Determine the (X, Y) coordinate at the center of the cell enclosing the given text.  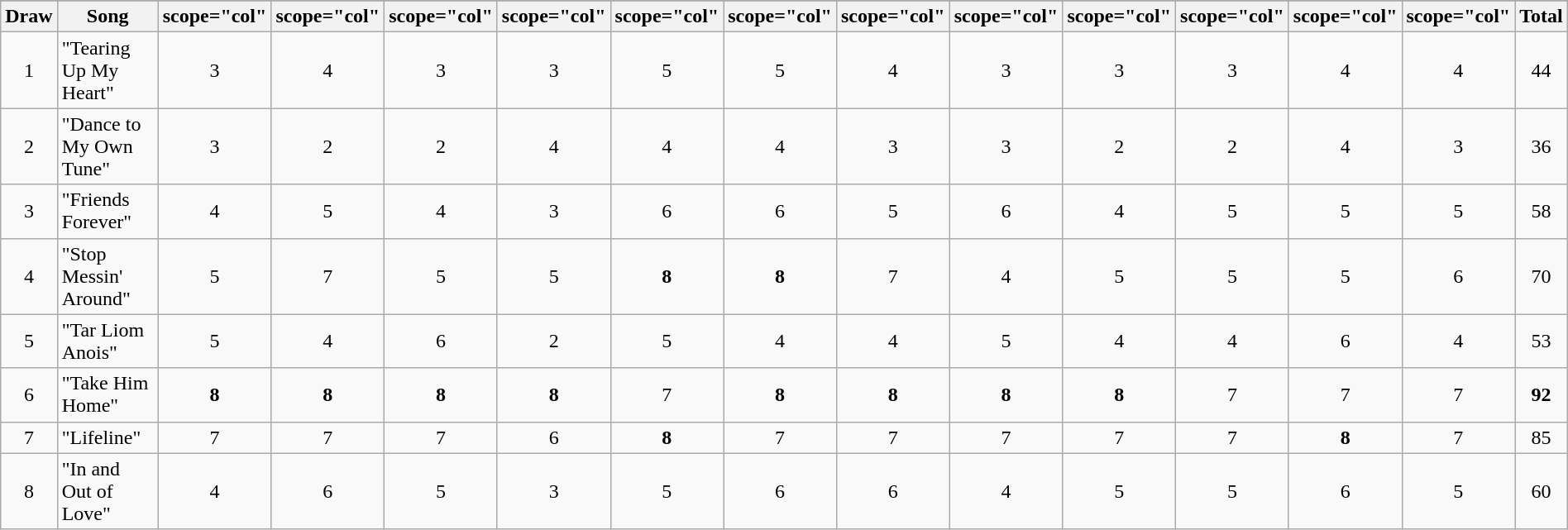
58 (1542, 212)
"Take Him Home" (108, 395)
60 (1542, 491)
"Dance to My Own Tune" (108, 146)
Total (1542, 17)
92 (1542, 395)
"Stop Messin' Around" (108, 276)
Draw (29, 17)
53 (1542, 341)
"Tearing Up My Heart" (108, 70)
1 (29, 70)
"Lifeline" (108, 437)
70 (1542, 276)
44 (1542, 70)
"In and Out of Love" (108, 491)
"Tar Liom Anois" (108, 341)
"Friends Forever" (108, 212)
36 (1542, 146)
Song (108, 17)
85 (1542, 437)
